Return [x, y] of the center of cell containing provided text 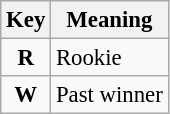
R [26, 58]
W [26, 95]
Past winner [110, 95]
Rookie [110, 58]
Key [26, 20]
Meaning [110, 20]
